Identify which cell holds the provided text, then report its (x, y) central coordinate. 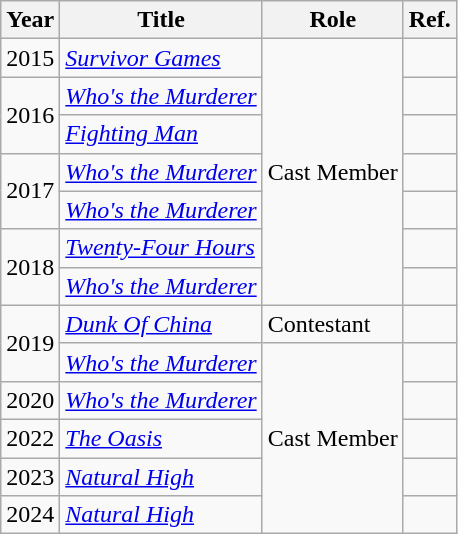
2020 (30, 400)
2018 (30, 267)
Role (332, 20)
Dunk Of China (161, 324)
Fighting Man (161, 134)
Ref. (430, 20)
Contestant (332, 324)
2017 (30, 191)
Twenty-Four Hours (161, 248)
2016 (30, 115)
The Oasis (161, 438)
2023 (30, 477)
2022 (30, 438)
Year (30, 20)
Title (161, 20)
2024 (30, 515)
2015 (30, 58)
Survivor Games (161, 58)
2019 (30, 343)
